Provide the (x, y) coordinate of the cell's center where the given text is located.  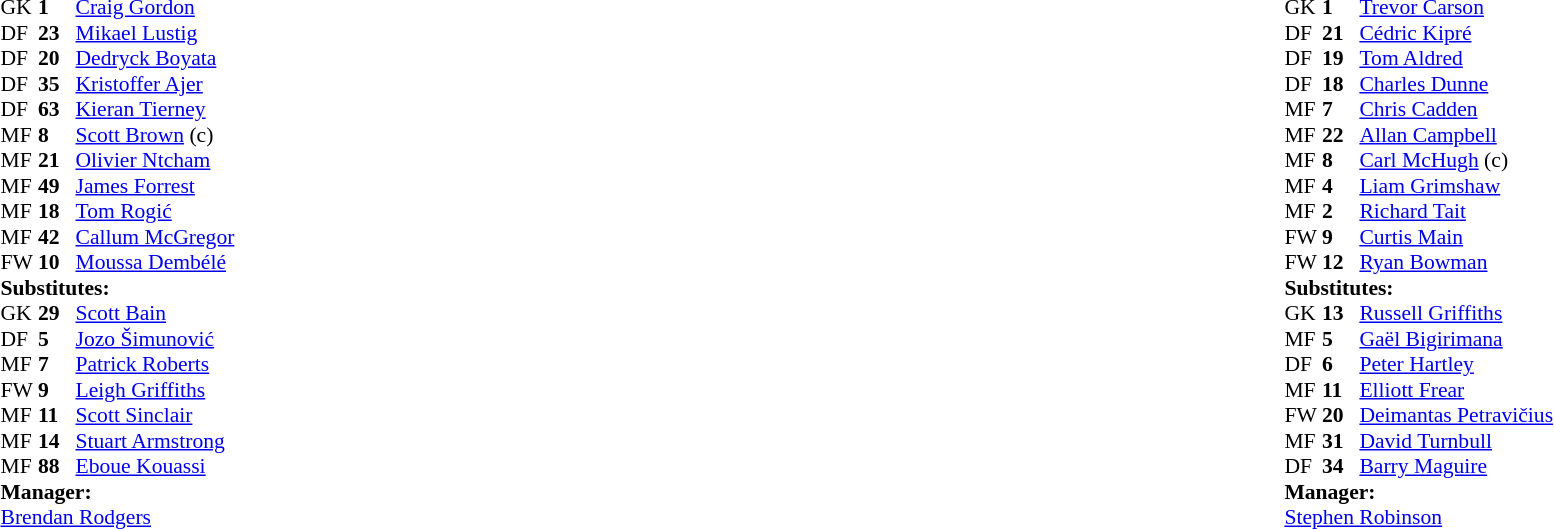
13 (1341, 313)
4 (1341, 186)
31 (1341, 441)
42 (57, 237)
49 (57, 186)
29 (57, 313)
12 (1341, 263)
14 (57, 441)
88 (57, 467)
Leigh Griffiths (156, 390)
34 (1341, 467)
19 (1341, 59)
Peter Hartley (1456, 365)
63 (57, 109)
Charles Dunne (1456, 84)
23 (57, 33)
Patrick Roberts (156, 365)
James Forrest (156, 186)
Cédric Kipré (1456, 33)
Liam Grimshaw (1456, 186)
35 (57, 84)
Kristoffer Ajer (156, 84)
Chris Cadden (1456, 109)
Stuart Armstrong (156, 441)
Gaël Bigirimana (1456, 339)
Richard Tait (1456, 211)
Tom Aldred (1456, 59)
Dedryck Boyata (156, 59)
Curtis Main (1456, 237)
2 (1341, 211)
Allan Campbell (1456, 135)
Scott Bain (156, 313)
Ryan Bowman (1456, 263)
Scott Sinclair (156, 415)
Barry Maguire (1456, 467)
Elliott Frear (1456, 390)
Kieran Tierney (156, 109)
Callum McGregor (156, 237)
10 (57, 263)
6 (1341, 365)
Jozo Šimunović (156, 339)
David Turnbull (1456, 441)
Moussa Dembélé (156, 263)
Deimantas Petravičius (1456, 415)
Russell Griffiths (1456, 313)
22 (1341, 135)
Eboue Kouassi (156, 467)
Carl McHugh (c) (1456, 161)
Scott Brown (c) (156, 135)
Tom Rogić (156, 211)
Mikael Lustig (156, 33)
Olivier Ntcham (156, 161)
